For the text-containing cell, return its midpoint in (X, Y) coordinate format. 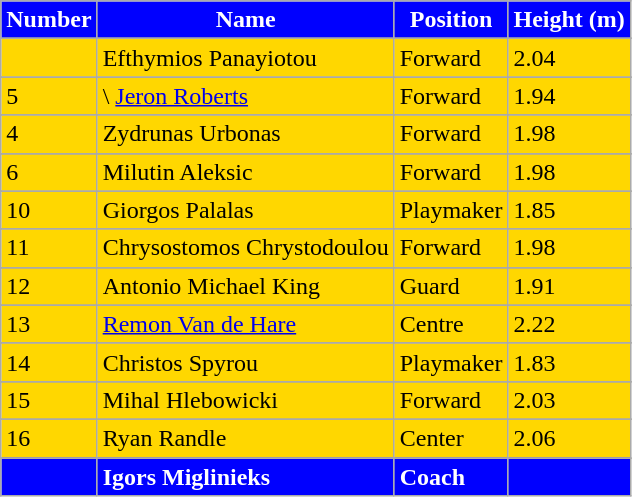
Remon Van de Hare (246, 324)
Efthymios Panayiotou (246, 58)
15 (49, 400)
2.06 (569, 438)
Ryan Randle (246, 438)
Name (246, 20)
Coach (451, 477)
Guard (451, 286)
2.03 (569, 400)
13 (49, 324)
5 (49, 96)
Milutin Aleksic (246, 172)
Number (49, 20)
2.22 (569, 324)
Christos Spyrou (246, 362)
6 (49, 172)
Centre (451, 324)
16 (49, 438)
Antonio Michael King (246, 286)
1.91 (569, 286)
12 (49, 286)
1.94 (569, 96)
Giorgos Palalas (246, 210)
Chrysostomos Chrystodoulou (246, 248)
10 (49, 210)
14 (49, 362)
1.83 (569, 362)
11 (49, 248)
Position (451, 20)
\ Jeron Roberts (246, 96)
2.04 (569, 58)
Igors Miglinieks (246, 477)
Zydrunas Urbonas (246, 134)
Mihal Hlebowicki (246, 400)
1.85 (569, 210)
4 (49, 134)
Center (451, 438)
Height (m) (569, 20)
